Output the (x, y) coordinate of the center of the cell containing the given text.  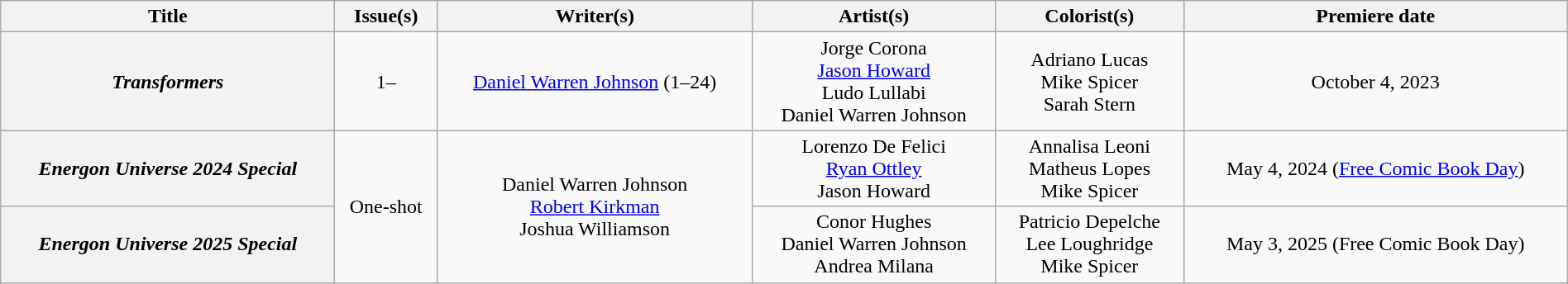
Premiere date (1375, 17)
May 4, 2024 (Free Comic Book Day) (1375, 168)
Colorist(s) (1090, 17)
Issue(s) (386, 17)
Lorenzo De FeliciRyan OttleyJason Howard (874, 168)
Annalisa LeoniMatheus LopesMike Spicer (1090, 168)
Jorge CoronaJason HowardLudo LullabiDaniel Warren Johnson (874, 81)
Artist(s) (874, 17)
Conor HughesDaniel Warren JohnsonAndrea Milana (874, 244)
Title (168, 17)
Adriano LucasMike SpicerSarah Stern (1090, 81)
Energon Universe 2024 Special (168, 168)
October 4, 2023 (1375, 81)
Daniel Warren JohnsonRobert KirkmanJoshua Williamson (595, 206)
Transformers (168, 81)
May 3, 2025 (Free Comic Book Day) (1375, 244)
Writer(s) (595, 17)
One-shot (386, 206)
Patricio DepelcheLee LoughridgeMike Spicer (1090, 244)
Daniel Warren Johnson (1–24) (595, 81)
1– (386, 81)
Energon Universe 2025 Special (168, 244)
